Capture the cell that displays the provided text and extract its [X, Y] central coordinate. 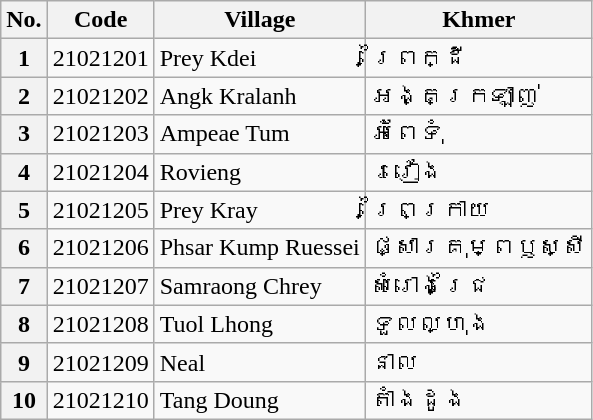
6 [24, 248]
Ampeae Tum [260, 134]
4 [24, 172]
អង្គក្រឡាញ់ [478, 96]
21021205 [100, 210]
5 [24, 210]
Code [100, 20]
ទួលល្ហុង [478, 324]
21021209 [100, 362]
21021210 [100, 400]
Samraong Chrey [260, 286]
21021201 [100, 58]
Angk Kralanh [260, 96]
7 [24, 286]
រវៀង [478, 172]
Tuol Lhong [260, 324]
Khmer [478, 20]
21021204 [100, 172]
21021203 [100, 134]
ផ្សារគុម្ពឫស្សី [478, 248]
1 [24, 58]
Phsar Kump Ruessei [260, 248]
តាំងដូង [478, 400]
21021206 [100, 248]
Tang Doung [260, 400]
9 [24, 362]
21021202 [100, 96]
Neal [260, 362]
Prey Kdei [260, 58]
21021208 [100, 324]
សំរោងជ្រៃ [478, 286]
ព្រៃក្រាយ [478, 210]
អំពែទុំ [478, 134]
No. [24, 20]
21021207 [100, 286]
ព្រៃក្ដី [478, 58]
10 [24, 400]
Village [260, 20]
Prey Kray [260, 210]
3 [24, 134]
8 [24, 324]
2 [24, 96]
Rovieng [260, 172]
នាល [478, 362]
